Return (x, y) of the center of cell containing provided text 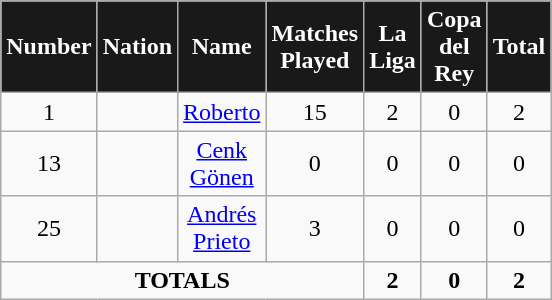
Nation (137, 47)
Number (49, 47)
13 (49, 164)
Roberto (222, 112)
1 (49, 112)
Total (519, 47)
3 (315, 228)
Andrés Prieto (222, 228)
25 (49, 228)
MatchesPlayed (315, 47)
Name (222, 47)
15 (315, 112)
La Liga (393, 47)
TOTALS (182, 280)
Cenk Gönen (222, 164)
Copa del Rey (454, 47)
